From the cell containing the given text, extract its center point as [x, y] coordinate. 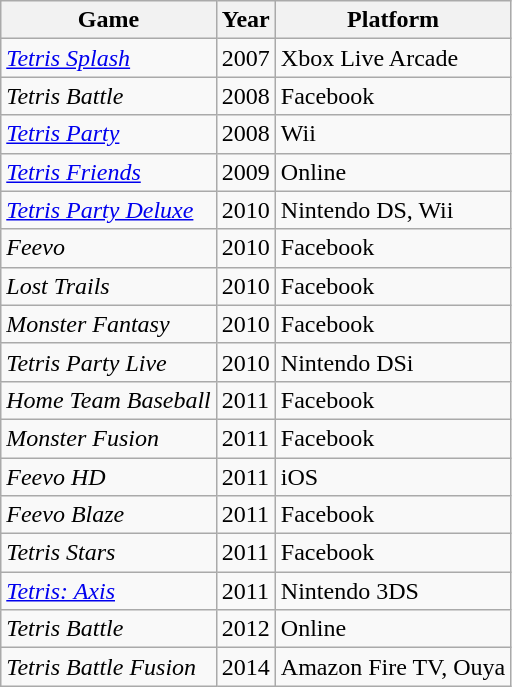
Nintendo DS, Wii [392, 210]
2012 [246, 629]
Tetris Party Live [109, 362]
Lost Trails [109, 286]
Game [109, 20]
Tetris Splash [109, 58]
Feevo [109, 248]
Tetris Stars [109, 553]
Home Team Baseball [109, 400]
Monster Fantasy [109, 324]
iOS [392, 477]
2014 [246, 667]
2007 [246, 58]
2009 [246, 172]
Nintendo DSi [392, 362]
Monster Fusion [109, 438]
Tetris Battle Fusion [109, 667]
Platform [392, 20]
Amazon Fire TV, Ouya [392, 667]
Feevo HD [109, 477]
Tetris Party [109, 134]
Nintendo 3DS [392, 591]
Wii [392, 134]
Tetris Party Deluxe [109, 210]
Feevo Blaze [109, 515]
Tetris Friends [109, 172]
Tetris: Axis [109, 591]
Year [246, 20]
Xbox Live Arcade [392, 58]
